From the cell containing the given text, extract its center point as (x, y) coordinate. 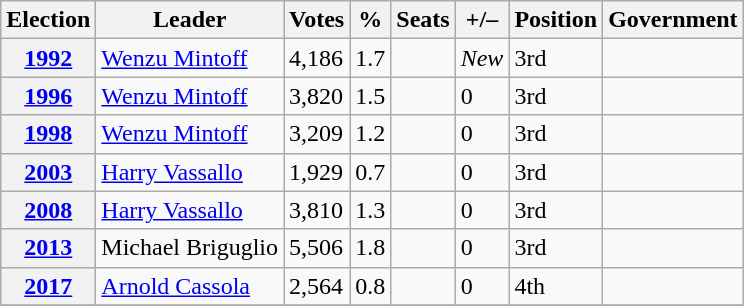
Election (48, 20)
Votes (317, 20)
Arnold Cassola (190, 286)
0.8 (370, 286)
2003 (48, 172)
+/– (482, 20)
1.8 (370, 248)
2017 (48, 286)
Position (556, 20)
1998 (48, 134)
1.3 (370, 210)
1996 (48, 96)
Leader (190, 20)
1.2 (370, 134)
4,186 (317, 58)
1,929 (317, 172)
3,209 (317, 134)
2008 (48, 210)
2013 (48, 248)
Seats (423, 20)
3,820 (317, 96)
Michael Briguglio (190, 248)
3,810 (317, 210)
4th (556, 286)
Government (673, 20)
New (482, 58)
1992 (48, 58)
2,564 (317, 286)
0.7 (370, 172)
% (370, 20)
1.7 (370, 58)
1.5 (370, 96)
5,506 (317, 248)
